Return (x, y) of the center of cell containing provided text 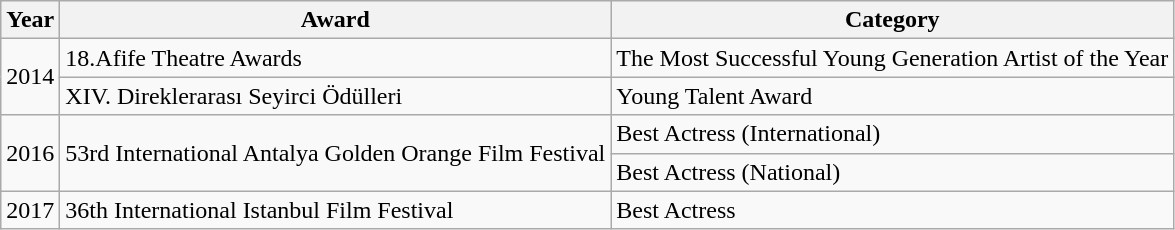
Year (30, 20)
The Most Successful Young Generation Artist of the Year (892, 58)
2017 (30, 210)
Award (336, 20)
2014 (30, 77)
2016 (30, 153)
XIV. Direklerarası Seyirci Ödülleri (336, 96)
Best Actress (892, 210)
Best Actress (National) (892, 172)
53rd International Antalya Golden Orange Film Festival (336, 153)
Young Talent Award (892, 96)
Category (892, 20)
36th International Istanbul Film Festival (336, 210)
Best Actress (International) (892, 134)
18.Afife Theatre Awards (336, 58)
